Output the [X, Y] coordinate of the center of the cell containing the given text.  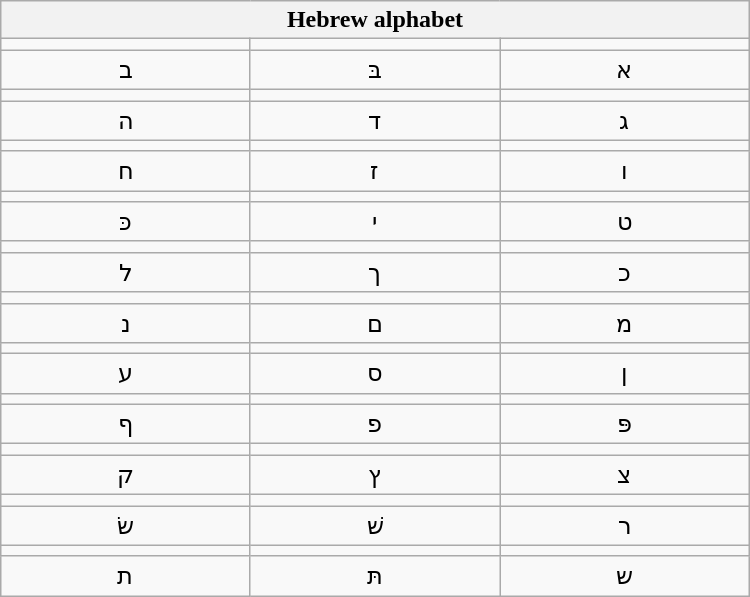
ס [374, 374]
ף [126, 424]
פּ [625, 424]
תּ [374, 576]
Hebrew alphabet [375, 20]
ך [374, 272]
ש [625, 576]
פ [374, 424]
ד [374, 120]
צ [625, 475]
שׂ [126, 526]
שׁ [374, 526]
י [374, 222]
בּ [374, 70]
ק [126, 475]
כּ [126, 222]
ץ [374, 475]
מ [625, 323]
ו [625, 171]
ע [126, 374]
ט [625, 222]
ג [625, 120]
כ [625, 272]
ר [625, 526]
ל [126, 272]
ב [126, 70]
נ [126, 323]
ח [126, 171]
ה [126, 120]
ז [374, 171]
א [625, 70]
ת [126, 576]
ם [374, 323]
ן [625, 374]
